Detect which cell encompasses the target text, then output its [x, y] center coordinate. 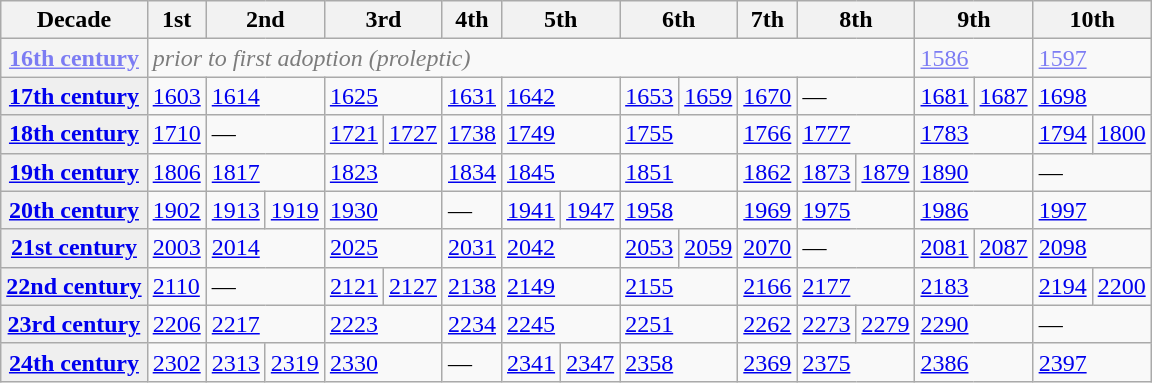
9th [974, 20]
1721 [354, 134]
1766 [768, 134]
2302 [176, 362]
2251 [679, 324]
8th [856, 20]
1986 [974, 210]
22nd century [74, 286]
1777 [856, 134]
2386 [974, 362]
2375 [856, 362]
1851 [679, 172]
2313 [236, 362]
1941 [532, 210]
1659 [708, 96]
21st century [74, 248]
2341 [532, 362]
1823 [383, 172]
1947 [590, 210]
20th century [74, 210]
1st [176, 20]
2177 [856, 286]
6th [679, 20]
1631 [472, 96]
1919 [294, 210]
1806 [176, 172]
2166 [768, 286]
1862 [768, 172]
2183 [974, 286]
2369 [768, 362]
1727 [412, 134]
17th century [74, 96]
1834 [472, 172]
5th [561, 20]
1873 [826, 172]
2127 [412, 286]
1681 [944, 96]
2149 [561, 286]
16th century [74, 58]
2031 [472, 248]
2155 [679, 286]
2397 [1092, 362]
1783 [974, 134]
2234 [472, 324]
1698 [1092, 96]
2121 [354, 286]
2319 [294, 362]
1738 [472, 134]
2358 [679, 362]
1817 [265, 172]
1597 [1092, 58]
2347 [590, 362]
1969 [768, 210]
2081 [944, 248]
1879 [886, 172]
2262 [768, 324]
1890 [974, 172]
1614 [265, 96]
1642 [561, 96]
2200 [1122, 286]
2110 [176, 286]
1930 [383, 210]
4th [472, 20]
2042 [561, 248]
2070 [768, 248]
2217 [265, 324]
2003 [176, 248]
1687 [1004, 96]
1845 [561, 172]
2059 [708, 248]
1913 [236, 210]
2025 [383, 248]
1586 [974, 58]
3rd [383, 20]
1958 [679, 210]
2290 [974, 324]
2014 [265, 248]
1800 [1122, 134]
1603 [176, 96]
23rd century [74, 324]
2206 [176, 324]
2330 [383, 362]
1670 [768, 96]
10th [1092, 20]
24th century [74, 362]
2053 [650, 248]
1749 [561, 134]
Decade [74, 20]
7th [768, 20]
1710 [176, 134]
2273 [826, 324]
1902 [176, 210]
2194 [1062, 286]
2nd [265, 20]
2279 [886, 324]
2087 [1004, 248]
2245 [561, 324]
2223 [383, 324]
1997 [1092, 210]
18th century [74, 134]
1975 [856, 210]
1653 [650, 96]
19th century [74, 172]
1755 [679, 134]
2098 [1092, 248]
1625 [383, 96]
prior to first adoption (proleptic) [531, 58]
2138 [472, 286]
1794 [1062, 134]
